Return [x, y] of the center of cell containing provided text 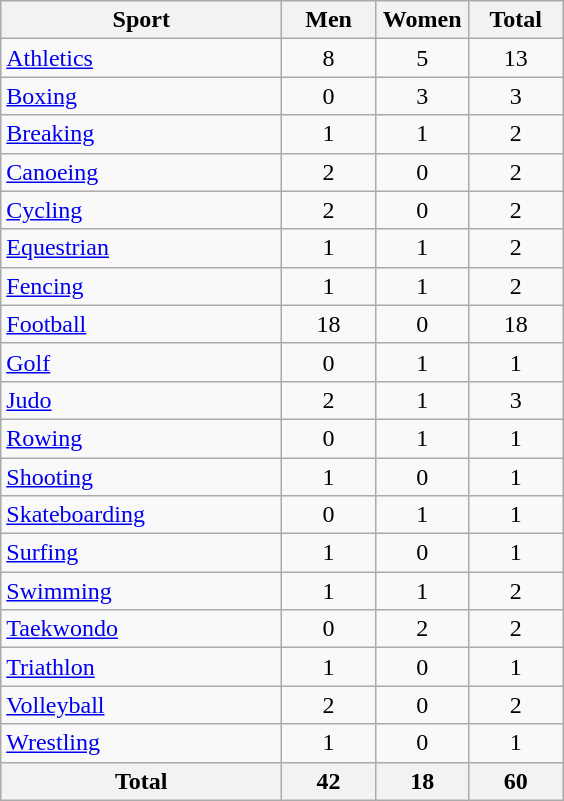
Breaking [142, 134]
Swimming [142, 591]
42 [329, 781]
Judo [142, 400]
5 [422, 58]
Skateboarding [142, 515]
Taekwondo [142, 629]
Athletics [142, 58]
Wrestling [142, 743]
60 [516, 781]
Surfing [142, 553]
13 [516, 58]
Golf [142, 362]
Cycling [142, 210]
Rowing [142, 438]
8 [329, 58]
Men [329, 20]
Fencing [142, 286]
Canoeing [142, 172]
Sport [142, 20]
Shooting [142, 477]
Triathlon [142, 667]
Football [142, 324]
Volleyball [142, 705]
Women [422, 20]
Equestrian [142, 248]
Boxing [142, 96]
